For the text-containing cell, return its midpoint in (X, Y) coordinate format. 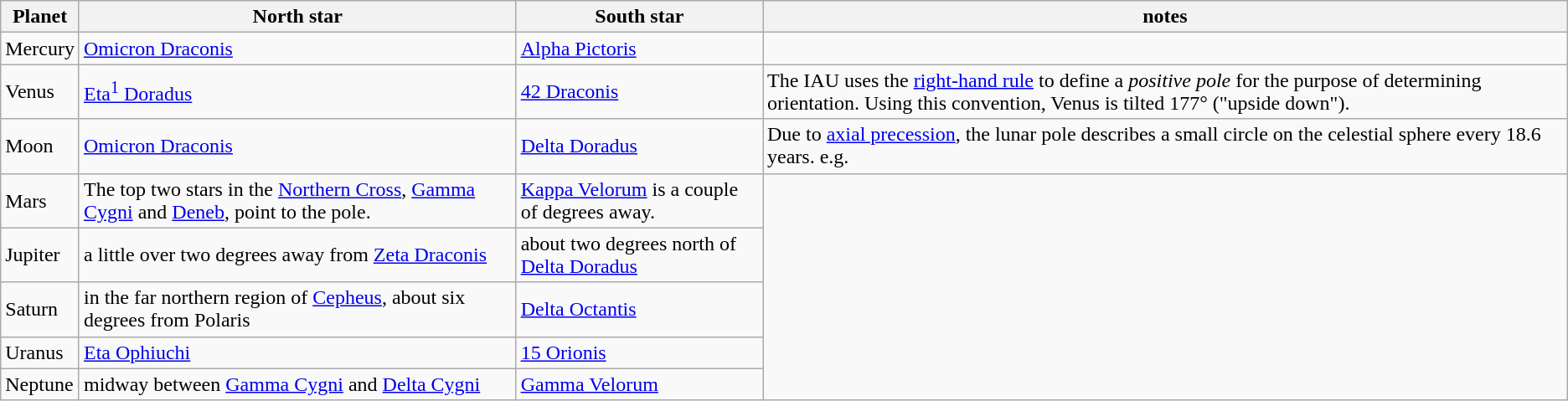
Eta Ophiuchi (297, 352)
The top two stars in the Northern Cross, Gamma Cygni and Deneb, point to the pole. (297, 201)
notes (1164, 17)
15 Orionis (639, 352)
Jupiter (40, 254)
Saturn (40, 310)
Uranus (40, 352)
Delta Doradus (639, 146)
in the far northern region of Cepheus, about six degrees from Polaris (297, 310)
42 Draconis (639, 92)
North star (297, 17)
Kappa Velorum is a couple of degrees away. (639, 201)
Planet (40, 17)
Delta Octantis (639, 310)
South star (639, 17)
midway between Gamma Cygni and Delta Cygni (297, 384)
Moon (40, 146)
Due to axial precession, the lunar pole describes a small circle on the celestial sphere every 18.6 years. e.g. (1164, 146)
Mars (40, 201)
Gamma Velorum (639, 384)
Neptune (40, 384)
Alpha Pictoris (639, 49)
Eta1 Doradus (297, 92)
Venus (40, 92)
a little over two degrees away from Zeta Draconis (297, 254)
about two degrees north of Delta Doradus (639, 254)
Mercury (40, 49)
